Extract the (X, Y) coordinate from the center of the cell holding the provided text.  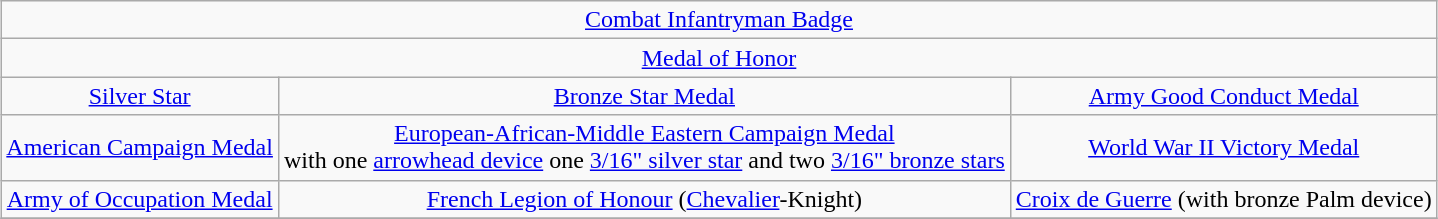
American Campaign Medal (140, 148)
Medal of Honor (719, 58)
World War II Victory Medal (1224, 148)
Army Good Conduct Medal (1224, 96)
Bronze Star Medal (644, 96)
European-African-Middle Eastern Campaign Medalwith one arrowhead device one 3/16" silver star and two 3/16" bronze stars (644, 148)
Silver Star (140, 96)
Croix de Guerre (with bronze Palm device) (1224, 199)
French Legion of Honour (Chevalier-Knight) (644, 199)
Army of Occupation Medal (140, 199)
Combat Infantryman Badge (719, 20)
